Determine the [X, Y] coordinate at the center of the cell enclosing the given text.  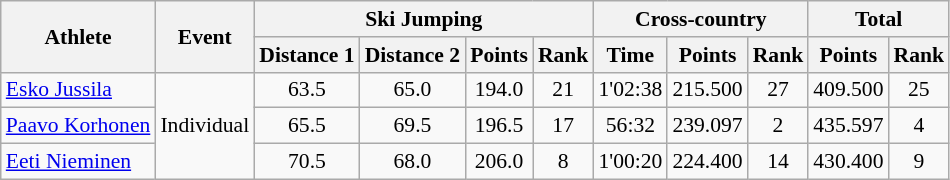
14 [778, 162]
435.597 [848, 126]
196.5 [499, 126]
409.500 [848, 90]
65.0 [412, 90]
215.500 [707, 90]
70.5 [306, 162]
63.5 [306, 90]
1'00:20 [630, 162]
9 [920, 162]
8 [564, 162]
21 [564, 90]
430.400 [848, 162]
27 [778, 90]
Total [878, 19]
Esko Jussila [78, 90]
Distance 1 [306, 55]
1'02:38 [630, 90]
69.5 [412, 126]
2 [778, 126]
194.0 [499, 90]
Event [204, 36]
Athlete [78, 36]
4 [920, 126]
65.5 [306, 126]
Distance 2 [412, 55]
Cross-country [700, 19]
Eeti Nieminen [78, 162]
Ski Jumping [424, 19]
56:32 [630, 126]
17 [564, 126]
Time [630, 55]
206.0 [499, 162]
68.0 [412, 162]
239.097 [707, 126]
224.400 [707, 162]
Paavo Korhonen [78, 126]
25 [920, 90]
Individual [204, 126]
